Scan for the cell matching the given text and deliver its [X, Y] coordinate at center. 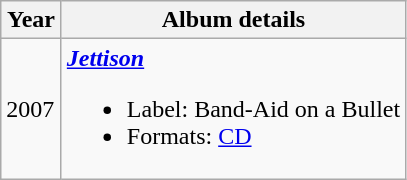
2007 [32, 109]
Album details [233, 20]
JettisonLabel: Band-Aid on a BulletFormats: CD [233, 109]
Year [32, 20]
